Provide the (X, Y) coordinate of the cell's center where the given text is located.  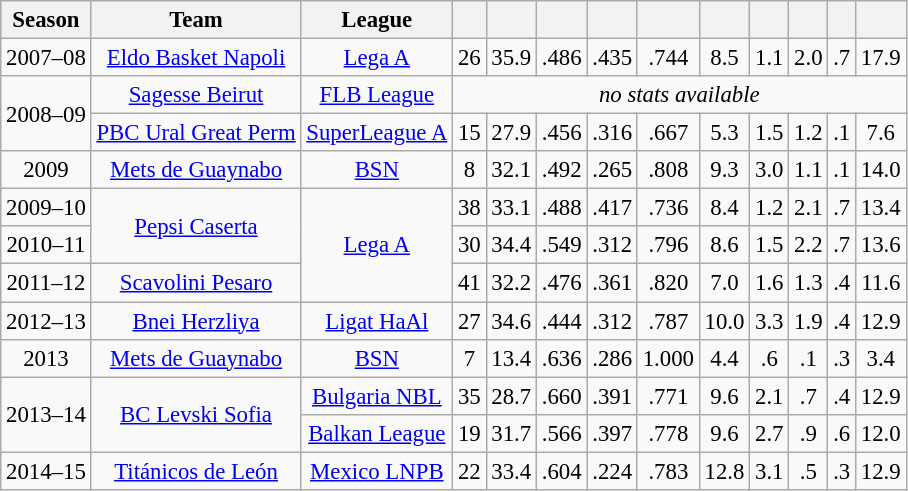
Titánicos de León (196, 471)
SuperLeague A (377, 133)
Scavolini Pesaro (196, 283)
38 (470, 208)
13.6 (881, 245)
.361 (612, 283)
35.9 (511, 58)
.435 (612, 58)
3.4 (881, 358)
12.0 (881, 433)
7.0 (724, 283)
5.3 (724, 133)
PBC Ural Great Perm (196, 133)
.397 (612, 433)
.771 (668, 396)
2009 (46, 170)
.783 (668, 471)
2012–13 (46, 321)
1.000 (668, 358)
7.6 (881, 133)
.736 (668, 208)
.444 (561, 321)
26 (470, 58)
33.4 (511, 471)
Eldo Basket Napoli (196, 58)
4.4 (724, 358)
.9 (808, 433)
no stats available (680, 95)
15 (470, 133)
2.2 (808, 245)
17.9 (881, 58)
.636 (561, 358)
41 (470, 283)
2014–15 (46, 471)
11.6 (881, 283)
1.9 (808, 321)
9.3 (724, 170)
.492 (561, 170)
33.1 (511, 208)
2010–11 (46, 245)
Mexico LNPB (377, 471)
.667 (668, 133)
27 (470, 321)
2009–10 (46, 208)
3.3 (770, 321)
.796 (668, 245)
2008–09 (46, 114)
30 (470, 245)
2007–08 (46, 58)
.476 (561, 283)
14.0 (881, 170)
BC Levski Sofia (196, 414)
.486 (561, 58)
10.0 (724, 321)
.5 (808, 471)
Pepsi Caserta (196, 226)
Season (46, 20)
.456 (561, 133)
2013 (46, 358)
3.1 (770, 471)
FLB League (377, 95)
22 (470, 471)
12.8 (724, 471)
.488 (561, 208)
34.6 (511, 321)
2.7 (770, 433)
.286 (612, 358)
32.1 (511, 170)
2013–14 (46, 414)
Balkan League (377, 433)
35 (470, 396)
19 (470, 433)
8.5 (724, 58)
1.6 (770, 283)
Bulgaria NBL (377, 396)
2011–12 (46, 283)
.820 (668, 283)
2.0 (808, 58)
.660 (561, 396)
7 (470, 358)
.224 (612, 471)
Ligat HaAl (377, 321)
27.9 (511, 133)
8.4 (724, 208)
.316 (612, 133)
3.0 (770, 170)
1.3 (808, 283)
.265 (612, 170)
Bnei Herzliya (196, 321)
.778 (668, 433)
32.2 (511, 283)
.566 (561, 433)
34.4 (511, 245)
Team (196, 20)
.549 (561, 245)
.787 (668, 321)
Sagesse Beirut (196, 95)
.391 (612, 396)
8 (470, 170)
8.6 (724, 245)
.604 (561, 471)
League (377, 20)
.744 (668, 58)
.417 (612, 208)
31.7 (511, 433)
28.7 (511, 396)
.808 (668, 170)
